Capture the cell that displays the provided text and extract its [X, Y] central coordinate. 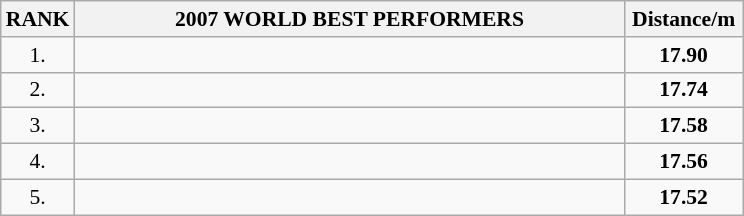
2007 WORLD BEST PERFORMERS [349, 19]
3. [38, 126]
17.58 [684, 126]
1. [38, 55]
4. [38, 162]
17.56 [684, 162]
Distance/m [684, 19]
5. [38, 197]
2. [38, 90]
17.90 [684, 55]
17.74 [684, 90]
RANK [38, 19]
17.52 [684, 197]
